Determine the [X, Y] coordinate at the center of the cell enclosing the given text.  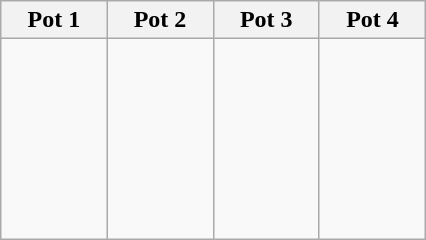
Pot 3 [266, 20]
Pot 2 [160, 20]
Pot 4 [372, 20]
Pot 1 [54, 20]
